Capture the cell that displays the provided text and extract its [x, y] central coordinate. 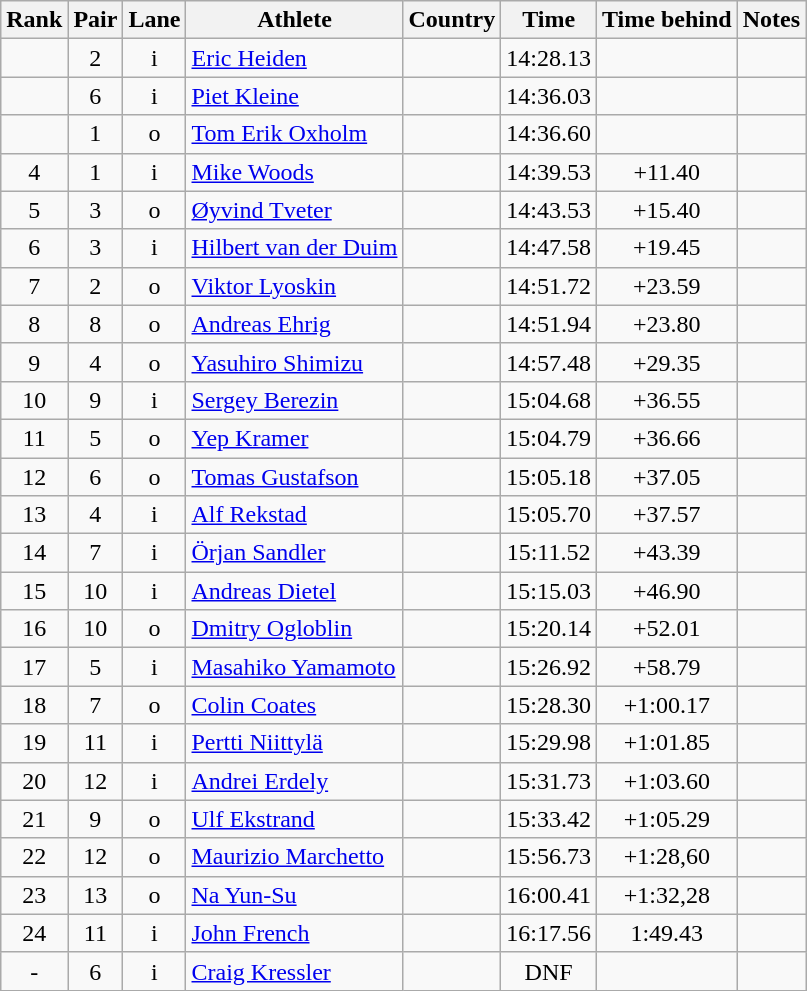
+37.57 [666, 515]
16:00.41 [549, 895]
Yep Kramer [294, 438]
+1:03.60 [666, 781]
Andreas Ehrig [294, 324]
18 [34, 705]
14:36.03 [549, 96]
+37.05 [666, 477]
Maurizio Marchetto [294, 857]
+1:28,60 [666, 857]
+1:05.29 [666, 819]
Time [549, 20]
Øyvind Tveter [294, 210]
Piet Kleine [294, 96]
Tomas Gustafson [294, 477]
+43.39 [666, 553]
15:04.68 [549, 400]
Country [452, 20]
20 [34, 781]
16:17.56 [549, 933]
Viktor Lyoskin [294, 286]
+46.90 [666, 591]
15:15.03 [549, 591]
+58.79 [666, 667]
22 [34, 857]
+1:01.85 [666, 743]
14:43.53 [549, 210]
John French [294, 933]
Eric Heiden [294, 58]
15:26.92 [549, 667]
14:36.60 [549, 134]
Rank [34, 20]
+23.80 [666, 324]
Ulf Ekstrand [294, 819]
+52.01 [666, 629]
DNF [549, 971]
15:33.42 [549, 819]
14 [34, 553]
24 [34, 933]
Mike Woods [294, 172]
Alf Rekstad [294, 515]
21 [34, 819]
Athlete [294, 20]
17 [34, 667]
Sergey Berezin [294, 400]
15:05.18 [549, 477]
+23.59 [666, 286]
15:31.73 [549, 781]
Lane [154, 20]
Notes [771, 20]
- [34, 971]
Pair [96, 20]
14:51.94 [549, 324]
Masahiko Yamamoto [294, 667]
14:51.72 [549, 286]
23 [34, 895]
Andrei Erdely [294, 781]
14:57.48 [549, 362]
15 [34, 591]
+36.66 [666, 438]
15:29.98 [549, 743]
14:47.58 [549, 248]
1:49.43 [666, 933]
19 [34, 743]
+11.40 [666, 172]
Yasuhiro Shimizu [294, 362]
15:28.30 [549, 705]
15:11.52 [549, 553]
+15.40 [666, 210]
16 [34, 629]
Tom Erik Oxholm [294, 134]
+19.45 [666, 248]
Na Yun-Su [294, 895]
15:05.70 [549, 515]
Dmitry Ogloblin [294, 629]
Time behind [666, 20]
+1:32,28 [666, 895]
15:04.79 [549, 438]
Pertti Niittylä [294, 743]
Örjan Sandler [294, 553]
+29.35 [666, 362]
+1:00.17 [666, 705]
Colin Coates [294, 705]
+36.55 [666, 400]
14:39.53 [549, 172]
Hilbert van der Duim [294, 248]
15:56.73 [549, 857]
Craig Kressler [294, 971]
15:20.14 [549, 629]
14:28.13 [549, 58]
Andreas Dietel [294, 591]
